For the text-containing cell, return its midpoint in [X, Y] coordinate format. 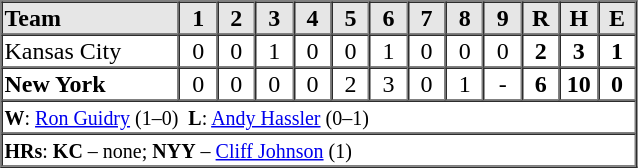
New York [91, 84]
10 [579, 84]
HRs: KC – none; NYY – Cliff Johnson (1) [319, 150]
7 [427, 18]
5 [350, 18]
Kansas City [91, 50]
- [503, 84]
R [541, 18]
8 [465, 18]
Team [91, 18]
9 [503, 18]
H [579, 18]
E [617, 18]
4 [312, 18]
W: Ron Guidry (1–0) L: Andy Hassler (0–1) [319, 116]
